Pinpoint the cell where the given text exists, returning its [x, y] midpoint coordinate. 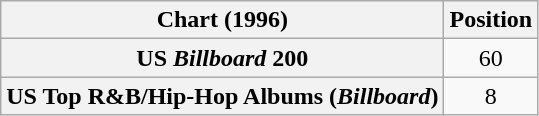
US Billboard 200 [222, 58]
US Top R&B/Hip-Hop Albums (Billboard) [222, 96]
8 [491, 96]
60 [491, 58]
Position [491, 20]
Chart (1996) [222, 20]
